Capture the cell that displays the provided text and extract its (x, y) central coordinate. 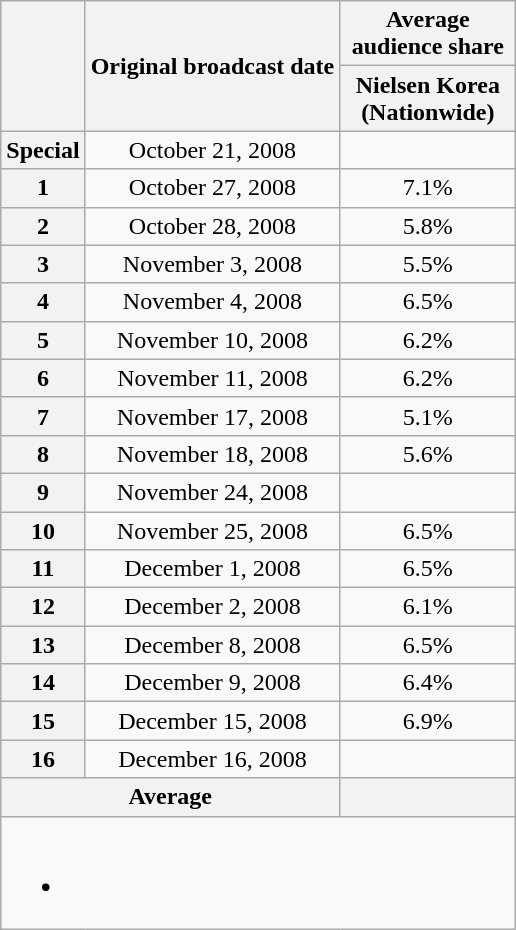
3 (43, 264)
Special (43, 150)
6.9% (428, 721)
November 25, 2008 (212, 531)
Original broadcast date (212, 66)
December 16, 2008 (212, 759)
December 1, 2008 (212, 569)
1 (43, 188)
5.6% (428, 454)
November 3, 2008 (212, 264)
November 4, 2008 (212, 302)
Nielsen Korea(Nationwide) (428, 98)
Average audience share (428, 34)
October 21, 2008 (212, 150)
Average (170, 797)
December 15, 2008 (212, 721)
November 10, 2008 (212, 340)
2 (43, 226)
October 27, 2008 (212, 188)
November 24, 2008 (212, 492)
5.8% (428, 226)
11 (43, 569)
5.5% (428, 264)
6.1% (428, 607)
4 (43, 302)
December 2, 2008 (212, 607)
5.1% (428, 416)
10 (43, 531)
12 (43, 607)
October 28, 2008 (212, 226)
7.1% (428, 188)
November 18, 2008 (212, 454)
November 17, 2008 (212, 416)
8 (43, 454)
November 11, 2008 (212, 378)
7 (43, 416)
9 (43, 492)
14 (43, 683)
6.4% (428, 683)
5 (43, 340)
13 (43, 645)
16 (43, 759)
December 9, 2008 (212, 683)
15 (43, 721)
December 8, 2008 (212, 645)
6 (43, 378)
